Extract the [X, Y] coordinate from the center of the cell holding the provided text.  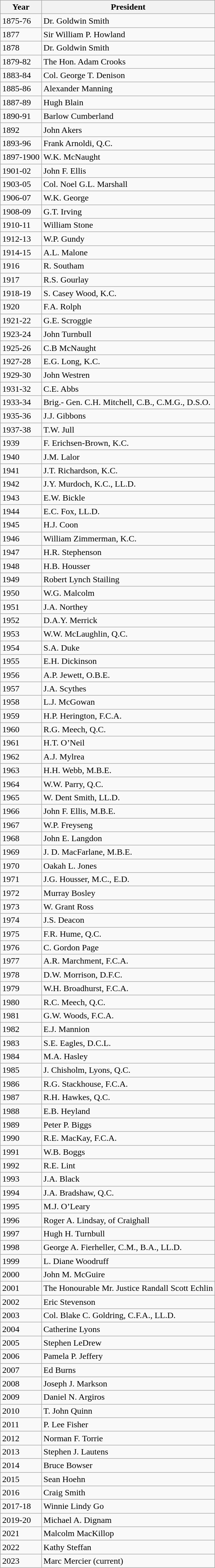
1887-89 [21, 102]
E.G. Long, K.C. [128, 361]
C.E. Abbs [128, 389]
1908-09 [21, 212]
2007 [21, 1370]
2008 [21, 1384]
1931-32 [21, 389]
1999 [21, 1261]
E.H. Dickinson [128, 661]
R.E. Lint [128, 1166]
C. Gordon Page [128, 947]
William Zimmerman, K.C. [128, 539]
1986 [21, 1084]
R.G. Stackhouse, F.C.A. [128, 1084]
W. Dent Smith, LL.D. [128, 797]
John Turnbull [128, 334]
F. Erichsen-Brown, K.C. [128, 443]
J.A. Northey [128, 607]
John M. McGuire [128, 1275]
Bruce Bowser [128, 1465]
M.A. Hasley [128, 1057]
1903-05 [21, 184]
2011 [21, 1424]
H.P. Herington, F.C.A. [128, 716]
J.J. Gibbons [128, 416]
Col. George T. Denison [128, 75]
1984 [21, 1057]
1962 [21, 757]
Sir William P. Howland [128, 34]
J.A. Scythes [128, 689]
1996 [21, 1220]
1914-15 [21, 252]
1961 [21, 743]
E.W. Bickle [128, 498]
2023 [21, 1561]
G.E. Scroggie [128, 320]
Winnie Lindy Go [128, 1506]
1923-24 [21, 334]
Norman F. Torrie [128, 1438]
1944 [21, 511]
1948 [21, 566]
1949 [21, 579]
1947 [21, 552]
1969 [21, 852]
Barlow Cumberland [128, 116]
1917 [21, 280]
L. Diane Woodruff [128, 1261]
H.R. Stephenson [128, 552]
G.T. Irving [128, 212]
Malcolm MacKillop [128, 1534]
1879-82 [21, 62]
W.P. Freyseng [128, 825]
S.A. Duke [128, 648]
S. Casey Wood, K.C. [128, 293]
1985 [21, 1070]
John F. Ellis [128, 171]
Catherine Lyons [128, 1329]
1875-76 [21, 21]
1921-22 [21, 320]
2010 [21, 1411]
Murray Bosley [128, 893]
Peter P. Biggs [128, 1125]
W. Grant Ross [128, 907]
Robert Lynch Stailing [128, 579]
A.R. Marchment, F.C.A. [128, 961]
1883-84 [21, 75]
1979 [21, 988]
2012 [21, 1438]
1885-86 [21, 89]
1988 [21, 1111]
J.A. Bradshaw, Q.C. [128, 1193]
F.R. Hume, Q.C. [128, 934]
Roger A. Lindsay, of Craighall [128, 1220]
Ed Burns [128, 1370]
2017-18 [21, 1506]
1972 [21, 893]
1970 [21, 866]
Marc Mercier (current) [128, 1561]
Pamela P. Jeffery [128, 1356]
The Honourable Mr. Justice Randall Scott Echlin [128, 1288]
Eric Stevenson [128, 1302]
The Hon. Adam Crooks [128, 62]
A.P. Jewett, O.B.E. [128, 675]
1976 [21, 947]
1971 [21, 879]
H.H. Webb, M.B.E. [128, 770]
1991 [21, 1152]
R.H. Hawkes, Q.C. [128, 1097]
1992 [21, 1166]
G.W. Woods, F.C.A. [128, 1015]
J.A. Black [128, 1179]
1939 [21, 443]
1927-28 [21, 361]
1958 [21, 702]
George A. Fierheller, C.M., B.A., LL.D. [128, 1247]
J. Chisholm, Lyons, Q.C. [128, 1070]
1954 [21, 648]
1950 [21, 593]
F.A. Rolph [128, 307]
1983 [21, 1043]
1955 [21, 661]
D.W. Morrison, D.F.C. [128, 975]
1978 [21, 975]
2004 [21, 1329]
Col. Blake C. Goldring, C.F.A., LL.D. [128, 1316]
1878 [21, 48]
1965 [21, 797]
President [128, 7]
R. Southam [128, 266]
1890-91 [21, 116]
1990 [21, 1138]
1906-07 [21, 198]
1960 [21, 729]
Hugh Blain [128, 102]
2003 [21, 1316]
Kathy Steffan [128, 1547]
H.B. Housser [128, 566]
1975 [21, 934]
J.T. Richardson, K.C. [128, 471]
1952 [21, 621]
Joseph J. Markson [128, 1384]
2014 [21, 1465]
W.B. Boggs [128, 1152]
Oakah L. Jones [128, 866]
2005 [21, 1343]
1977 [21, 961]
W.K. George [128, 198]
W.W. Parry, Q.C. [128, 784]
Stephen J. Lautens [128, 1452]
W.K. McNaught [128, 157]
John Akers [128, 130]
1912-13 [21, 239]
R.G. Meech, Q.C. [128, 729]
Alexander Manning [128, 89]
J.S. Deacon [128, 920]
Col. Noel G.L. Marshall [128, 184]
J.Y. Murdoch, K.C., LL.D. [128, 484]
1942 [21, 484]
E.C. Fox, LL.D. [128, 511]
D.A.Y. Merrick [128, 621]
1968 [21, 839]
1920 [21, 307]
1956 [21, 675]
S.E. Eagles, D.C.L. [128, 1043]
Daniel N. Argiros [128, 1397]
1892 [21, 130]
Brig.- Gen. C.H. Mitchell, C.B., C.M.G., D.S.O. [128, 402]
M.J. O’Leary [128, 1206]
Frank Arnoldi, Q.C. [128, 143]
1951 [21, 607]
1967 [21, 825]
1916 [21, 266]
L.J. McGowan [128, 702]
1935-36 [21, 416]
1957 [21, 689]
John F. Ellis, M.B.E. [128, 811]
1963 [21, 770]
1994 [21, 1193]
C.B McNaught [128, 348]
1974 [21, 920]
1993 [21, 1179]
2015 [21, 1479]
E.B. Heyland [128, 1111]
1995 [21, 1206]
1981 [21, 1015]
1959 [21, 716]
Sean Hoehn [128, 1479]
2009 [21, 1397]
E.J. Mannion [128, 1029]
Year [21, 7]
1901-02 [21, 171]
1941 [21, 471]
H.T. O’Neil [128, 743]
1918-19 [21, 293]
W.H. Broadhurst, F.C.A. [128, 988]
John Westren [128, 375]
Michael A. Dignam [128, 1520]
T.W. Jull [128, 430]
1877 [21, 34]
William Stone [128, 225]
1998 [21, 1247]
1929-30 [21, 375]
1973 [21, 907]
1893-96 [21, 143]
1943 [21, 498]
P. Lee Fisher [128, 1424]
1953 [21, 634]
R.C. Meech, Q.C. [128, 1002]
1987 [21, 1097]
A.J. Mylrea [128, 757]
1925-26 [21, 348]
2001 [21, 1288]
1940 [21, 457]
1966 [21, 811]
1937-38 [21, 430]
2000 [21, 1275]
2021 [21, 1534]
1897-1900 [21, 157]
R.S. Gourlay [128, 280]
J. D. MacFarlane, M.B.E. [128, 852]
A.L. Malone [128, 252]
John E. Langdon [128, 839]
J.G. Housser, M.C., E.D. [128, 879]
R.E. MacKay, F.C.A. [128, 1138]
2019-20 [21, 1520]
J.M. Lalor [128, 457]
2022 [21, 1547]
1989 [21, 1125]
H.J. Coon [128, 525]
1910-11 [21, 225]
1945 [21, 525]
1946 [21, 539]
W.W. McLaughlin, Q.C. [128, 634]
Stephen LeDrew [128, 1343]
W.G. Malcolm [128, 593]
1980 [21, 1002]
1933-34 [21, 402]
2016 [21, 1493]
Craig Smith [128, 1493]
W.P. Gundy [128, 239]
2006 [21, 1356]
2002 [21, 1302]
1997 [21, 1234]
2013 [21, 1452]
Hugh H. Turnbull [128, 1234]
1982 [21, 1029]
1964 [21, 784]
T. John Quinn [128, 1411]
